Provide the [x, y] coordinate of the cell's center where the given text is located.  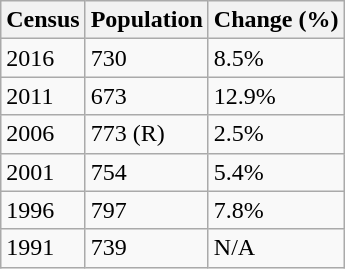
N/A [276, 248]
730 [146, 58]
1996 [43, 210]
1991 [43, 248]
12.9% [276, 96]
2006 [43, 134]
673 [146, 96]
2016 [43, 58]
797 [146, 210]
773 (R) [146, 134]
2.5% [276, 134]
5.4% [276, 172]
7.8% [276, 210]
2001 [43, 172]
Census [43, 20]
739 [146, 248]
754 [146, 172]
8.5% [276, 58]
Change (%) [276, 20]
Population [146, 20]
2011 [43, 96]
